Pinpoint the cell where the given text exists, returning its [X, Y] midpoint coordinate. 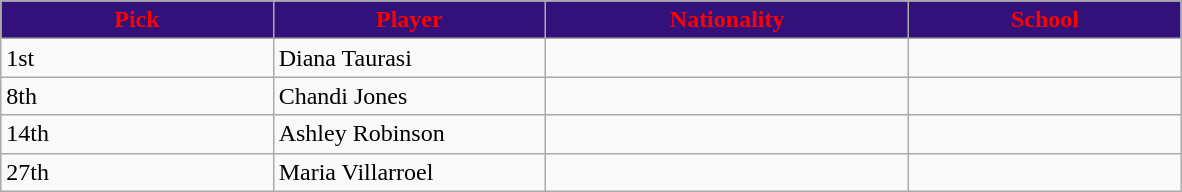
Ashley Robinson [409, 134]
Pick [137, 20]
14th [137, 134]
Player [409, 20]
8th [137, 96]
27th [137, 172]
Nationality [728, 20]
Chandi Jones [409, 96]
Diana Taurasi [409, 58]
Maria Villarroel [409, 172]
School [1045, 20]
1st [137, 58]
